Find where the given text appears and provide that cell's center as [X, Y] coordinate. 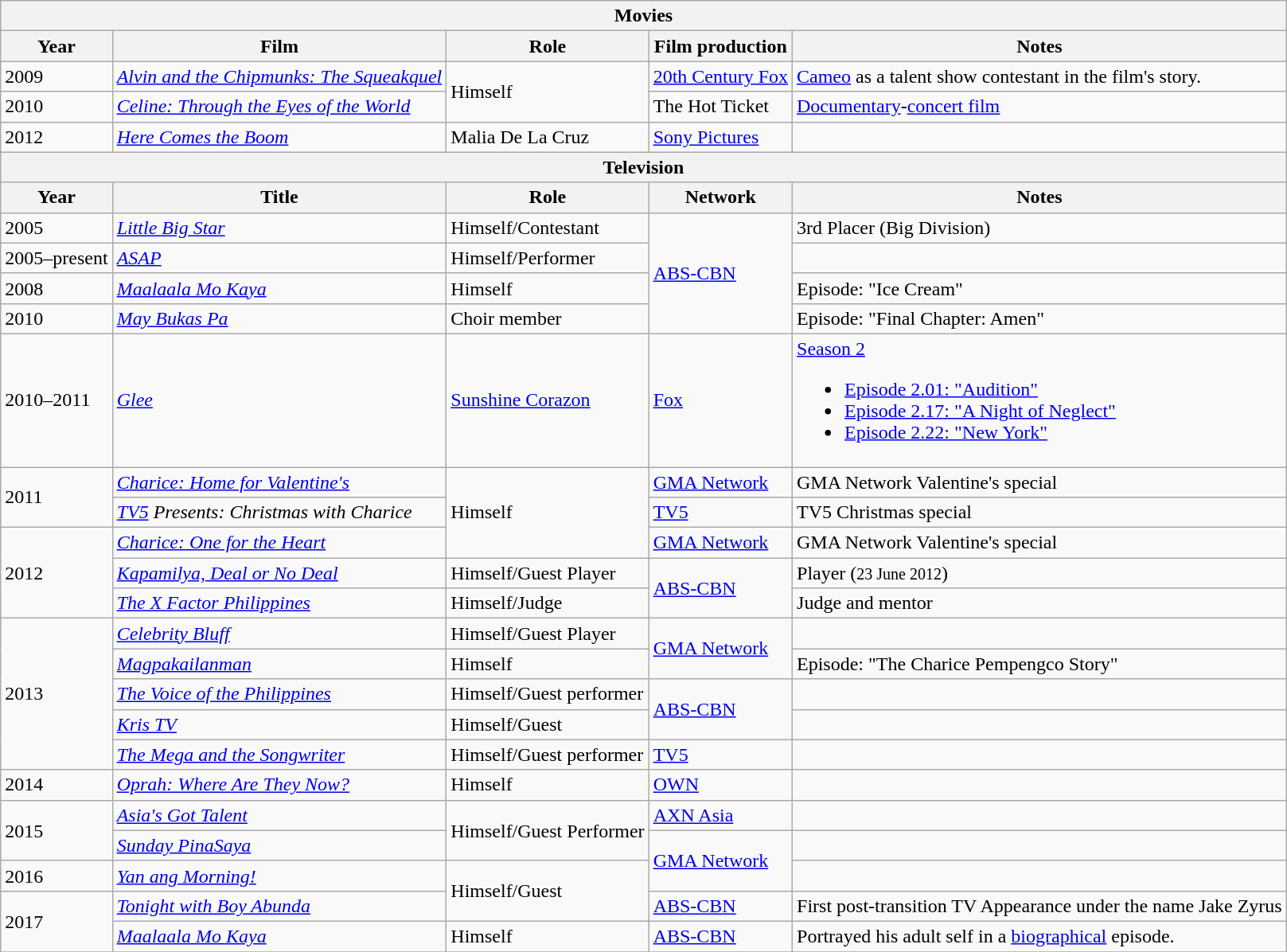
Cameo as a talent show contestant in the film's story. [1039, 76]
Glee [279, 400]
Television [643, 167]
Kris TV [279, 724]
TV5 Christmas special [1039, 513]
Alvin and the Chipmunks: The Squeakquel [279, 76]
2010–2011 [57, 400]
Yan ang Morning! [279, 876]
Tonight with Boy Abunda [279, 906]
The Voice of the Philippines [279, 694]
Celine: Through the Eyes of the World [279, 107]
Himself/Contestant [548, 228]
OWN [720, 785]
2005 [57, 228]
Sunday PinaSaya [279, 845]
Sony Pictures [720, 137]
Oprah: Where Are They Now? [279, 785]
May Bukas Pa [279, 318]
First post-transition TV Appearance under the name Jake Zyrus [1039, 906]
Episode: "Final Chapter: Amen" [1039, 318]
2016 [57, 876]
Documentary-concert film [1039, 107]
Episode: "The Charice Pempengco Story" [1039, 664]
2008 [57, 288]
The Hot Ticket [720, 107]
Little Big Star [279, 228]
Charice: Home for Valentine's [279, 482]
Film [279, 46]
Asia's Got Talent [279, 815]
Portrayed his adult self in a biographical episode. [1039, 936]
TV5 Presents: Christmas with Charice [279, 513]
Here Comes the Boom [279, 137]
Himself/Guest Performer [548, 830]
2017 [57, 921]
2011 [57, 497]
Himself/Judge [548, 603]
Charice: One for the Heart [279, 543]
Fox [720, 400]
Film production [720, 46]
2005–present [57, 258]
Judge and mentor [1039, 603]
2009 [57, 76]
Player (23 June 2012) [1039, 573]
20th Century Fox [720, 76]
Season 2Episode 2.01: "Audition"Episode 2.17: "A Night of Neglect"Episode 2.22: "New York" [1039, 400]
Choir member [548, 318]
The X Factor Philippines [279, 603]
Episode: "Ice Cream" [1039, 288]
Title [279, 197]
Movies [643, 16]
2015 [57, 830]
2013 [57, 694]
AXN Asia [720, 815]
3rd Placer (Big Division) [1039, 228]
Malia De La Cruz [548, 137]
Celebrity Bluff [279, 634]
2014 [57, 785]
Sunshine Corazon [548, 400]
The Mega and the Songwriter [279, 755]
Himself/Performer [548, 258]
Magpakailanman [279, 664]
Network [720, 197]
Kapamilya, Deal or No Deal [279, 573]
ASAP [279, 258]
